Identify which cell holds the provided text, then report its [X, Y] central coordinate. 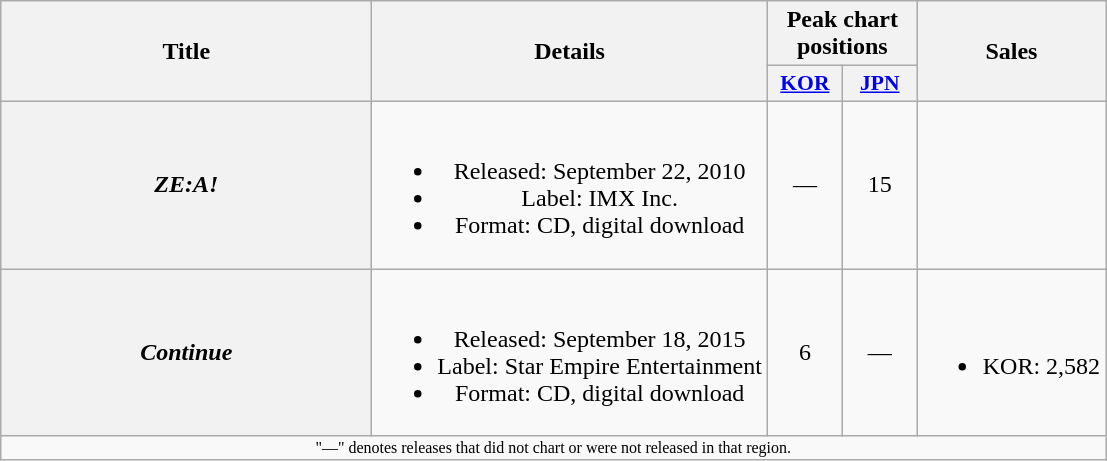
"—" denotes releases that did not chart or were not released in that region. [554, 448]
Sales [1011, 52]
Peak chart positions [842, 34]
Continue [186, 352]
15 [880, 184]
6 [804, 352]
Title [186, 52]
Released: September 18, 2015 Label: Star Empire EntertainmentFormat: CD, digital download [570, 352]
ZE:A! [186, 184]
JPN [880, 84]
KOR [804, 84]
Details [570, 52]
Released: September 22, 2010 Label: IMX Inc.Format: CD, digital download [570, 184]
KOR: 2,582 [1011, 352]
